Return [x, y] of the center of cell containing provided text 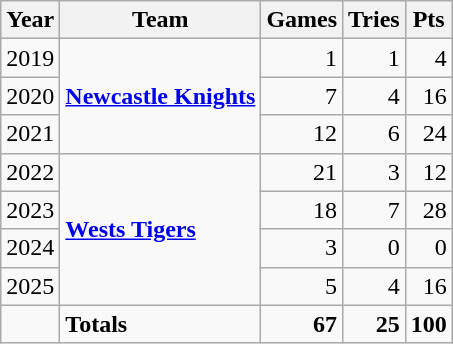
Year [30, 20]
Pts [428, 20]
Totals [160, 324]
Newcastle Knights [160, 96]
2025 [30, 286]
2020 [30, 96]
21 [302, 172]
67 [302, 324]
2022 [30, 172]
24 [428, 134]
5 [302, 286]
Team [160, 20]
100 [428, 324]
2023 [30, 210]
Games [302, 20]
2021 [30, 134]
Tries [374, 20]
2024 [30, 248]
6 [374, 134]
25 [374, 324]
28 [428, 210]
Wests Tigers [160, 229]
2019 [30, 58]
18 [302, 210]
